Capture the cell that displays the provided text and extract its [x, y] central coordinate. 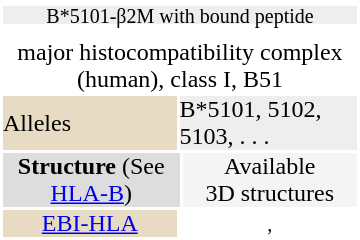
EBI-HLA [90, 224]
B*5101, 5102, 5103, . . . [268, 123]
B*5101-β2M with bound peptide [180, 15]
Alleles [90, 123]
major histocompatibility complex (human), class I, B51 [180, 66]
, [270, 224]
Available3D structures [270, 180]
Structure (See HLA-B) [91, 180]
